Provide the (x, y) coordinate of the cell's center where the given text is located.  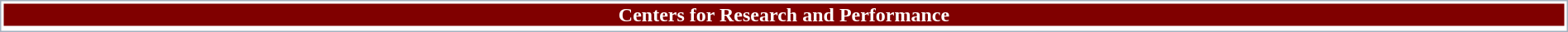
Centers for Research and Performance (784, 15)
